Provide the [x, y] coordinate of the cell's center where the given text is located.  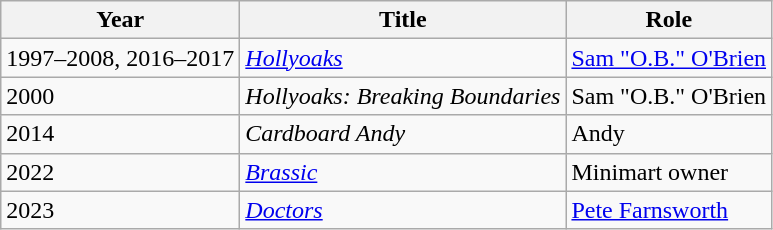
Title [403, 20]
2014 [120, 134]
Role [669, 20]
Hollyoaks [403, 58]
Hollyoaks: Breaking Boundaries [403, 96]
2022 [120, 172]
2000 [120, 96]
Cardboard Andy [403, 134]
Brassic [403, 172]
2023 [120, 210]
Andy [669, 134]
Doctors [403, 210]
Pete Farnsworth [669, 210]
Minimart owner [669, 172]
1997–2008, 2016–2017 [120, 58]
Year [120, 20]
